Search for the cell housing the specified text and yield its (x, y) center coordinate. 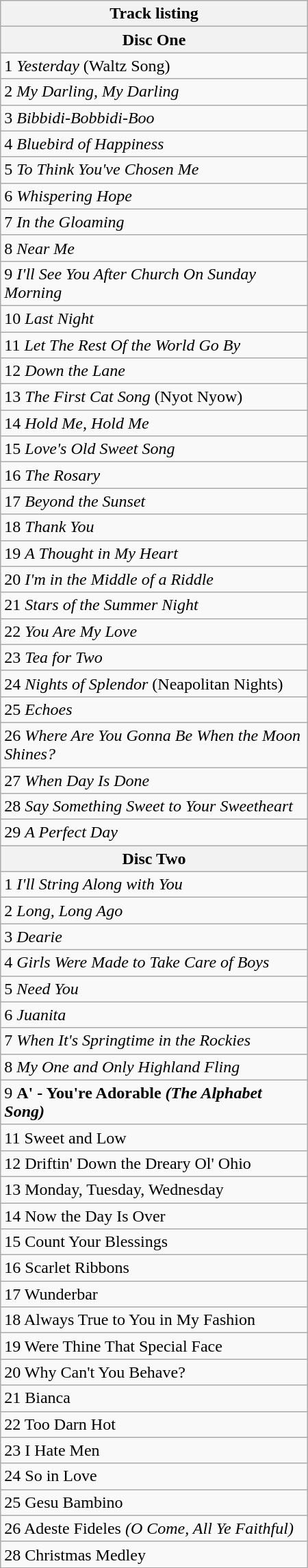
19 Were Thine That Special Face (154, 1346)
27 When Day Is Done (154, 780)
21 Bianca (154, 1398)
20 Why Can't You Behave? (154, 1372)
18 Always True to You in My Fashion (154, 1320)
13 The First Cat Song (Nyot Nyow) (154, 397)
17 Beyond the Sunset (154, 501)
7 In the Gloaming (154, 222)
1 I'll String Along with You (154, 885)
Disc One (154, 40)
12 Driftin' Down the Dreary Ol' Ohio (154, 1163)
13 Monday, Tuesday, Wednesday (154, 1189)
8 Near Me (154, 248)
25 Gesu Bambino (154, 1502)
10 Last Night (154, 318)
14 Now the Day Is Over (154, 1215)
14 Hold Me, Hold Me (154, 423)
26 Adeste Fideles (O Come, All Ye Faithful) (154, 1528)
21 Stars of the Summer Night (154, 605)
24 So in Love (154, 1476)
9 I'll See You After Church On Sunday Morning (154, 283)
20 I'm in the Middle of a Riddle (154, 579)
12 Down the Lane (154, 371)
6 Whispering Hope (154, 196)
5 To Think You've Chosen Me (154, 170)
22 Too Darn Hot (154, 1424)
Track listing (154, 14)
17 Wunderbar (154, 1294)
24 Nights of Splendor (Neapolitan Nights) (154, 683)
5 Need You (154, 989)
28 Say Something Sweet to Your Sweetheart (154, 807)
11 Let The Rest Of the World Go By (154, 344)
2 Long, Long Ago (154, 911)
23 Tea for Two (154, 657)
7 When It's Springtime in the Rockies (154, 1041)
2 My Darling, My Darling (154, 92)
Disc Two (154, 859)
26 Where Are You Gonna Be When the Moon Shines? (154, 745)
29 A Perfect Day (154, 833)
4 Girls Were Made to Take Care of Boys (154, 963)
16 Scarlet Ribbons (154, 1268)
28 Christmas Medley (154, 1554)
4 Bluebird of Happiness (154, 144)
6 Juanita (154, 1015)
1 Yesterday (Waltz Song) (154, 66)
15 Count Your Blessings (154, 1242)
19 A Thought in My Heart (154, 553)
16 The Rosary (154, 475)
15 Love's Old Sweet Song (154, 449)
18 Thank You (154, 527)
25 Echoes (154, 709)
23 I Hate Men (154, 1450)
3 Dearie (154, 937)
3 Bibbidi-Bobbidi-Boo (154, 118)
8 My One and Only Highland Fling (154, 1067)
9 A' - You're Adorable (The Alphabet Song) (154, 1102)
11 Sweet and Low (154, 1137)
22 You Are My Love (154, 631)
